Output the [x, y] coordinate of the center of the cell containing the given text.  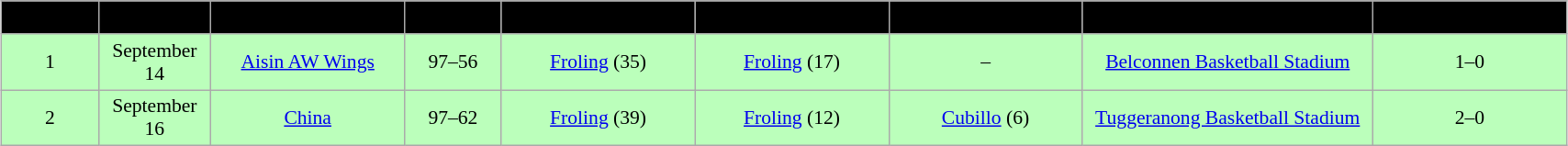
China [308, 118]
Record [1469, 17]
High points [599, 17]
Tuggeranong Basketball Stadium [1227, 118]
Froling (12) [791, 118]
2–0 [1469, 118]
Froling (39) [599, 118]
– [986, 62]
Belconnen Basketball Stadium [1227, 62]
Game [50, 17]
High rebounds [791, 17]
Cubillo (6) [986, 118]
Aisin AW Wings [308, 62]
Score [454, 17]
September 14 [154, 62]
High assists [986, 17]
Froling (35) [599, 62]
Location [1227, 17]
1–0 [1469, 62]
97–62 [454, 118]
2 [50, 118]
Team [308, 17]
Date [154, 17]
1 [50, 62]
97–56 [454, 62]
Froling (17) [791, 62]
September 16 [154, 118]
